Return [X, Y] of the center of cell containing provided text 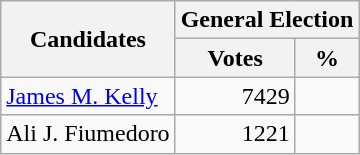
James M. Kelly [88, 96]
Votes [235, 58]
Ali J. Fiumedoro [88, 134]
7429 [235, 96]
Candidates [88, 39]
1221 [235, 134]
General Election [267, 20]
% [327, 58]
